Locate the cell with the specified text and output its [x, y] center coordinate. 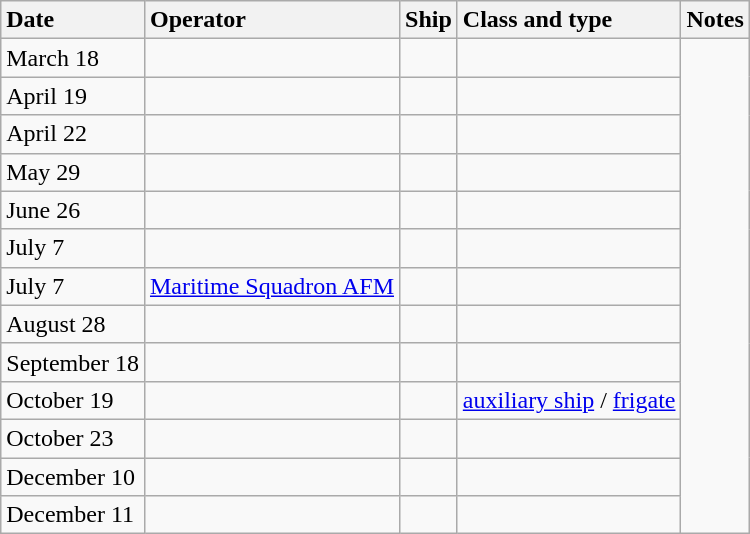
September 18 [73, 362]
December 11 [73, 515]
April 19 [73, 96]
March 18 [73, 58]
October 23 [73, 438]
April 22 [73, 134]
Maritime Squadron AFM [272, 286]
May 29 [73, 172]
October 19 [73, 400]
Operator [272, 20]
Class and type [569, 20]
June 26 [73, 210]
December 10 [73, 477]
Ship [429, 20]
August 28 [73, 324]
auxiliary ship / frigate [569, 400]
Date [73, 20]
Notes [715, 20]
